Return (X, Y) of the center of cell containing provided text 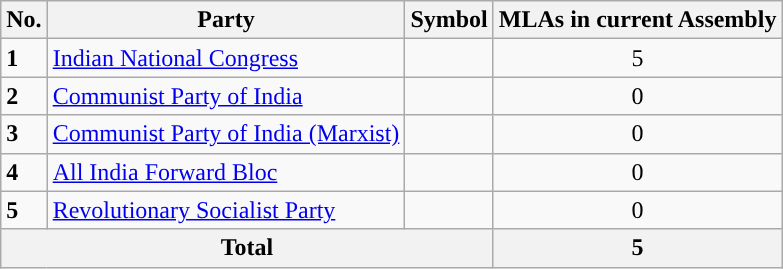
Party (226, 20)
Symbol (449, 20)
No. (24, 20)
2 (24, 96)
Total (248, 248)
1 (24, 58)
Indian National Congress (226, 58)
3 (24, 134)
Communist Party of India (226, 96)
All India Forward Bloc (226, 172)
4 (24, 172)
MLAs in current Assembly (638, 20)
Communist Party of India (Marxist) (226, 134)
Revolutionary Socialist Party (226, 210)
